Locate the cell with the specified text and output its [X, Y] center coordinate. 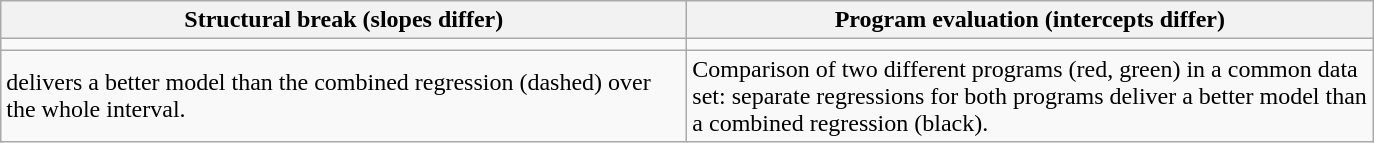
Program evaluation (intercepts differ) [1030, 20]
Structural break (slopes differ) [344, 20]
delivers a better model than the combined regression (dashed) over the whole interval. [344, 96]
